Determine the (X, Y) coordinate at the center of the cell enclosing the given text.  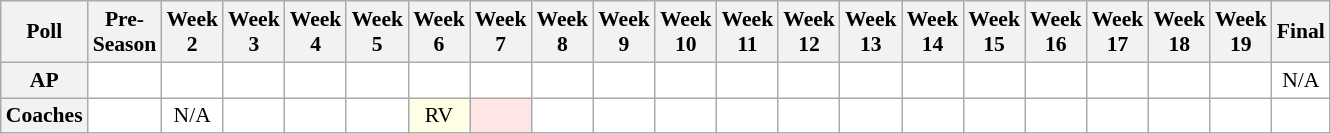
Final (1301, 32)
Week14 (933, 32)
Week6 (439, 32)
Week15 (994, 32)
Week2 (192, 32)
Week9 (624, 32)
Week19 (1241, 32)
Week7 (501, 32)
Pre-Season (125, 32)
Week8 (562, 32)
Week17 (1118, 32)
Week5 (377, 32)
RV (439, 116)
Week11 (748, 32)
Week12 (809, 32)
Week18 (1179, 32)
Week16 (1056, 32)
Week4 (316, 32)
AP (44, 80)
Week10 (686, 32)
Poll (44, 32)
Week3 (254, 32)
Coaches (44, 116)
Week13 (871, 32)
